For the text-containing cell, return its midpoint in [X, Y] coordinate format. 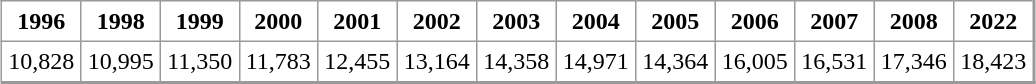
18,423 [994, 62]
12,455 [358, 62]
11,350 [200, 62]
10,995 [121, 62]
14,364 [676, 62]
2006 [755, 21]
10,828 [41, 62]
14,971 [596, 62]
2001 [358, 21]
14,358 [517, 62]
16,531 [835, 62]
1998 [121, 21]
2005 [676, 21]
2008 [914, 21]
1999 [200, 21]
2003 [517, 21]
2007 [835, 21]
2022 [994, 21]
16,005 [755, 62]
2002 [437, 21]
2004 [596, 21]
2000 [278, 21]
13,164 [437, 62]
1996 [41, 21]
17,346 [914, 62]
11,783 [278, 62]
